Detect which cell encompasses the target text, then output its [X, Y] center coordinate. 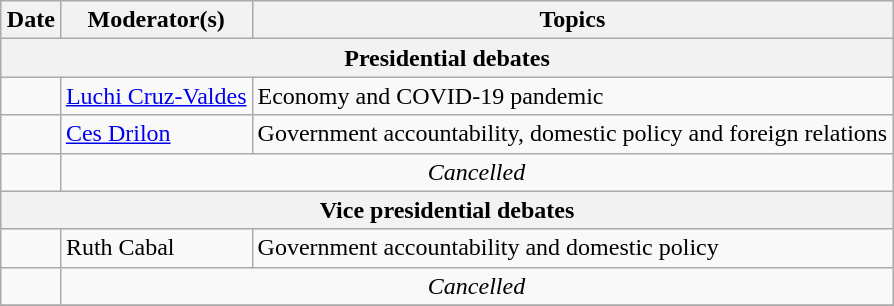
Luchi Cruz-Valdes [156, 96]
Ces Drilon [156, 134]
Topics [572, 20]
Vice presidential debates [446, 210]
Government accountability, domestic policy and foreign relations [572, 134]
Economy and COVID-19 pandemic [572, 96]
Ruth Cabal [156, 248]
Date [30, 20]
Presidential debates [446, 58]
Government accountability and domestic policy [572, 248]
Moderator(s) [156, 20]
